From the cell containing the given text, extract its center point as [x, y] coordinate. 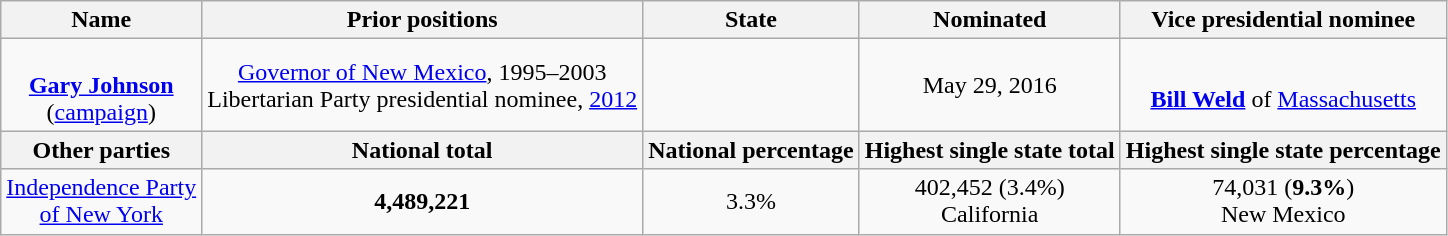
Gary Johnson(campaign) [102, 85]
Prior positions [422, 20]
May 29, 2016 [990, 85]
Highest single state percentage [1283, 150]
Name [102, 20]
Nominated [990, 20]
Other parties [102, 150]
3.3% [752, 202]
Highest single state total [990, 150]
74,031 (9.3%)New Mexico [1283, 202]
Governor of New Mexico, 1995–2003 Libertarian Party presidential nominee, 2012 [422, 85]
402,452 (3.4%)California [990, 202]
Independence Party of New York [102, 202]
4,489,221 [422, 202]
Bill Weld of Massachusetts [1283, 85]
State [752, 20]
National percentage [752, 150]
Vice presidential nominee [1283, 20]
National total [422, 150]
